Identify which cell holds the provided text, then report its (X, Y) central coordinate. 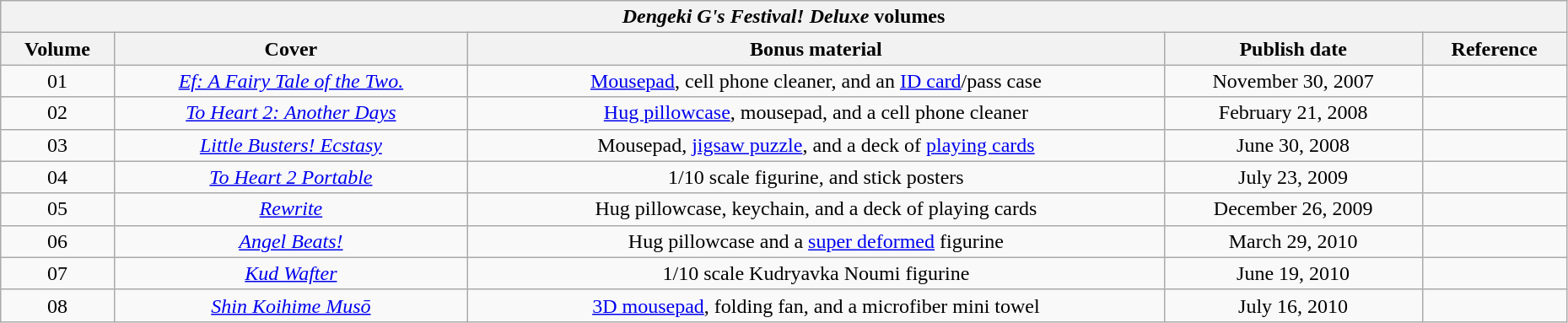
To Heart 2: Another Days (291, 113)
Publish date (1293, 49)
Cover (291, 49)
Mousepad, cell phone cleaner, and an ID card/pass case (816, 81)
To Heart 2 Portable (291, 177)
08 (57, 305)
November 30, 2007 (1293, 81)
Bonus material (816, 49)
Mousepad, jigsaw puzzle, and a deck of playing cards (816, 145)
July 16, 2010 (1293, 305)
05 (57, 209)
March 29, 2010 (1293, 241)
June 19, 2010 (1293, 273)
06 (57, 241)
Ef: A Fairy Tale of the Two. (291, 81)
December 26, 2009 (1293, 209)
01 (57, 81)
Hug pillowcase, mousepad, and a cell phone cleaner (816, 113)
Rewrite (291, 209)
07 (57, 273)
1/10 scale figurine, and stick posters (816, 177)
July 23, 2009 (1293, 177)
Reference (1495, 49)
June 30, 2008 (1293, 145)
03 (57, 145)
Hug pillowcase and a super deformed figurine (816, 241)
Dengeki G's Festival! Deluxe volumes (784, 17)
04 (57, 177)
1/10 scale Kudryavka Noumi figurine (816, 273)
Little Busters! Ecstasy (291, 145)
Volume (57, 49)
Hug pillowcase, keychain, and a deck of playing cards (816, 209)
Kud Wafter (291, 273)
3D mousepad, folding fan, and a microfiber mini towel (816, 305)
Shin Koihime Musō (291, 305)
Angel Beats! (291, 241)
02 (57, 113)
February 21, 2008 (1293, 113)
